Locate the cell with the specified text and output its (x, y) center coordinate. 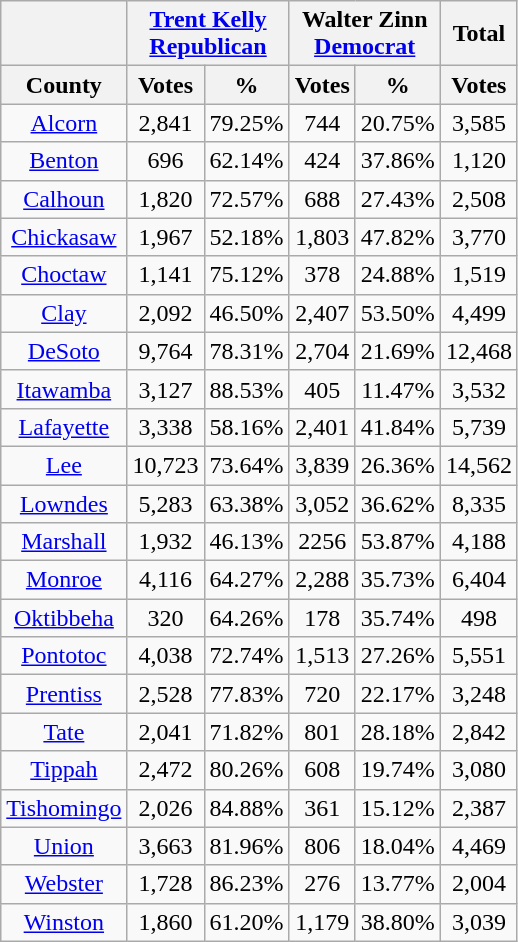
47.82% (398, 237)
Lee (64, 465)
2,092 (166, 313)
22.17% (398, 694)
Itawamba (64, 389)
2,704 (322, 351)
5,551 (478, 656)
11.47% (398, 389)
2,288 (322, 580)
608 (322, 770)
3,663 (166, 846)
Webster (64, 884)
1,120 (478, 161)
4,469 (478, 846)
64.27% (246, 580)
Total (478, 34)
3,248 (478, 694)
58.16% (246, 427)
71.82% (246, 732)
801 (322, 732)
1,860 (166, 922)
53.87% (398, 542)
Lafayette (64, 427)
County (64, 85)
Union (64, 846)
2,508 (478, 199)
2,407 (322, 313)
720 (322, 694)
Marshall (64, 542)
52.18% (246, 237)
4,038 (166, 656)
72.74% (246, 656)
2,842 (478, 732)
Benton (64, 161)
424 (322, 161)
2256 (322, 542)
1,803 (322, 237)
498 (478, 618)
1,513 (322, 656)
Oktibbeha (64, 618)
3,080 (478, 770)
Alcorn (64, 123)
3,770 (478, 237)
27.43% (398, 199)
35.73% (398, 580)
77.83% (246, 694)
3,532 (478, 389)
35.74% (398, 618)
15.12% (398, 808)
Pontotoc (64, 656)
1,820 (166, 199)
688 (322, 199)
Calhoun (64, 199)
26.36% (398, 465)
Clay (64, 313)
405 (322, 389)
178 (322, 618)
Monroe (64, 580)
46.13% (246, 542)
Winston (64, 922)
6,404 (478, 580)
12,468 (478, 351)
9,764 (166, 351)
84.88% (246, 808)
88.53% (246, 389)
Walter ZinnDemocrat (364, 34)
27.26% (398, 656)
2,841 (166, 123)
18.04% (398, 846)
3,839 (322, 465)
13.77% (398, 884)
3,585 (478, 123)
2,401 (322, 427)
78.31% (246, 351)
Lowndes (64, 503)
1,141 (166, 275)
2,387 (478, 808)
19.74% (398, 770)
41.84% (398, 427)
14,562 (478, 465)
86.23% (246, 884)
3,052 (322, 503)
320 (166, 618)
21.69% (398, 351)
Chickasaw (64, 237)
744 (322, 123)
37.86% (398, 161)
8,335 (478, 503)
38.80% (398, 922)
4,499 (478, 313)
2,528 (166, 694)
46.50% (246, 313)
81.96% (246, 846)
1,179 (322, 922)
36.62% (398, 503)
5,739 (478, 427)
20.75% (398, 123)
276 (322, 884)
378 (322, 275)
63.38% (246, 503)
Tippah (64, 770)
Trent KellyRepublican (208, 34)
1,967 (166, 237)
361 (322, 808)
2,041 (166, 732)
72.57% (246, 199)
1,519 (478, 275)
2,472 (166, 770)
Prentiss (64, 694)
Choctaw (64, 275)
75.12% (246, 275)
24.88% (398, 275)
28.18% (398, 732)
806 (322, 846)
73.64% (246, 465)
696 (166, 161)
2,004 (478, 884)
79.25% (246, 123)
3,039 (478, 922)
1,728 (166, 884)
64.26% (246, 618)
10,723 (166, 465)
62.14% (246, 161)
Tishomingo (64, 808)
Tate (64, 732)
1,932 (166, 542)
2,026 (166, 808)
61.20% (246, 922)
DeSoto (64, 351)
4,116 (166, 580)
4,188 (478, 542)
5,283 (166, 503)
3,338 (166, 427)
80.26% (246, 770)
53.50% (398, 313)
3,127 (166, 389)
